Return [x, y] of the center of cell containing provided text 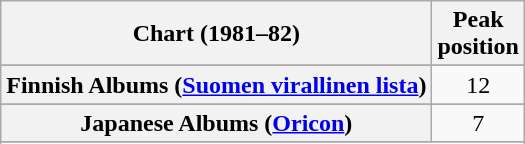
Peakposition [478, 34]
12 [478, 85]
7 [478, 123]
Japanese Albums (Oricon) [216, 123]
Finnish Albums (Suomen virallinen lista) [216, 85]
Chart (1981–82) [216, 34]
